Determine the (x, y) coordinate at the center of the cell enclosing the given text.  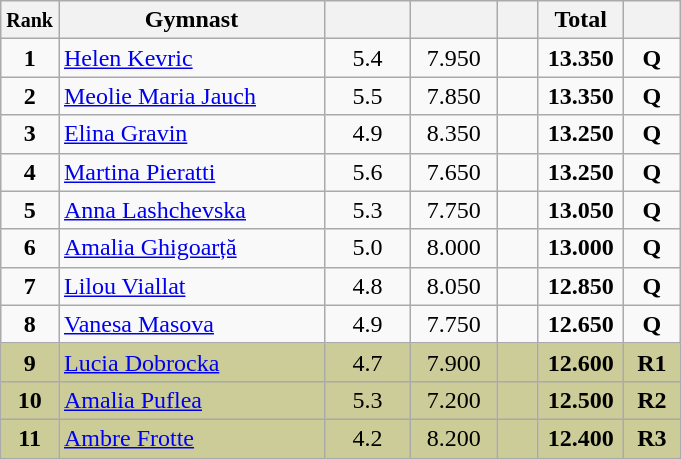
Rank (30, 20)
R3 (652, 438)
Martina Pieratti (191, 172)
12.600 (581, 362)
8.350 (454, 134)
4.8 (368, 286)
7.200 (454, 400)
8 (30, 324)
Lucia Dobrocka (191, 362)
Ambre Frotte (191, 438)
R1 (652, 362)
4.2 (368, 438)
5.4 (368, 58)
7.650 (454, 172)
13.050 (581, 210)
5 (30, 210)
7.850 (454, 96)
4 (30, 172)
8.200 (454, 438)
10 (30, 400)
1 (30, 58)
Vanesa Masova (191, 324)
12.400 (581, 438)
11 (30, 438)
Total (581, 20)
5.6 (368, 172)
Helen Kevric (191, 58)
7 (30, 286)
5.5 (368, 96)
Elina Gravin (191, 134)
13.000 (581, 248)
12.500 (581, 400)
7.900 (454, 362)
Meolie Maria Jauch (191, 96)
Amalia Puflea (191, 400)
Amalia Ghigoarță (191, 248)
4.7 (368, 362)
5.0 (368, 248)
2 (30, 96)
Gymnast (191, 20)
9 (30, 362)
3 (30, 134)
6 (30, 248)
7.950 (454, 58)
12.850 (581, 286)
Lilou Viallat (191, 286)
R2 (652, 400)
8.000 (454, 248)
12.650 (581, 324)
8.050 (454, 286)
Anna Lashchevska (191, 210)
